Return [x, y] of the center of cell containing provided text 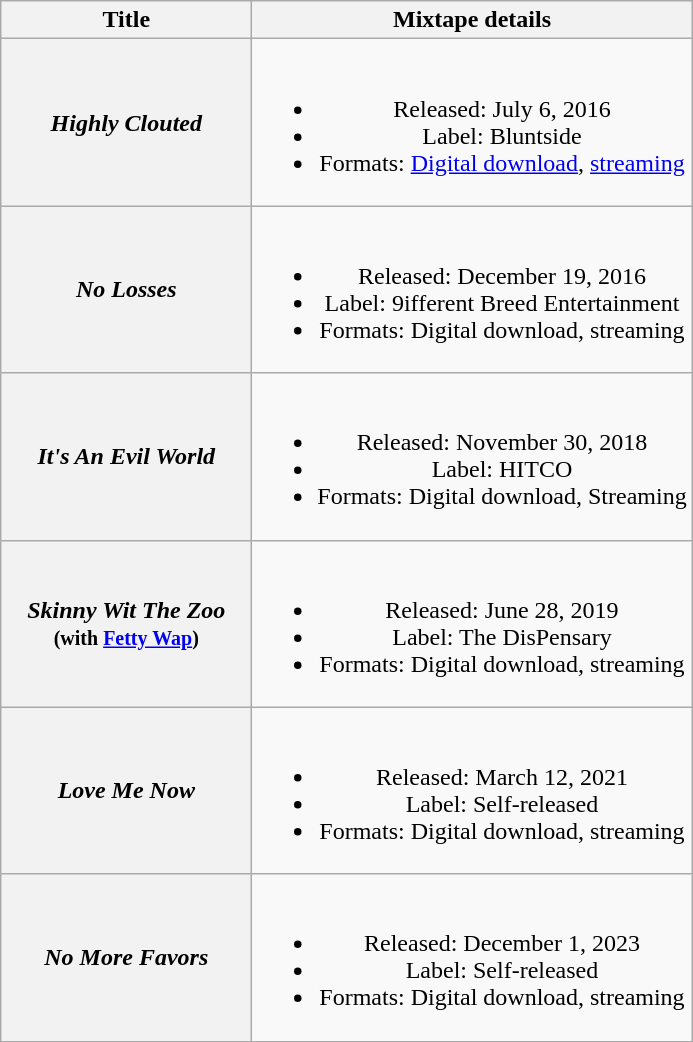
Highly Clouted [126, 122]
Released: June 28, 2019Label: The DisPensaryFormats: Digital download, streaming [472, 624]
Title [126, 20]
Released: July 6, 2016Label: BluntsideFormats: Digital download, streaming [472, 122]
No More Favors [126, 958]
Skinny Wit The Zoo (with Fetty Wap) [126, 624]
It's An Evil World [126, 456]
No Losses [126, 290]
Mixtape details [472, 20]
Released: November 30, 2018Label: HITCOFormats: Digital download, Streaming [472, 456]
Released: March 12, 2021Label: Self-releasedFormats: Digital download, streaming [472, 790]
Love Me Now [126, 790]
Released: December 1, 2023Label: Self-releasedFormats: Digital download, streaming [472, 958]
Released: December 19, 2016Label: 9ifferent Breed EntertainmentFormats: Digital download, streaming [472, 290]
